Search for the cell housing the specified text and yield its (X, Y) center coordinate. 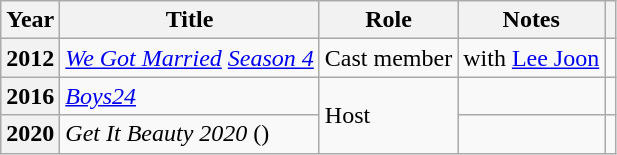
Cast member (388, 58)
Role (388, 20)
We Got Married Season 4 (190, 58)
Notes (532, 20)
2020 (30, 134)
Boys24 (190, 96)
Host (388, 115)
2016 (30, 96)
2012 (30, 58)
Title (190, 20)
Get It Beauty 2020 () (190, 134)
with Lee Joon (532, 58)
Year (30, 20)
